Pinpoint the cell where the given text exists, returning its (x, y) midpoint coordinate. 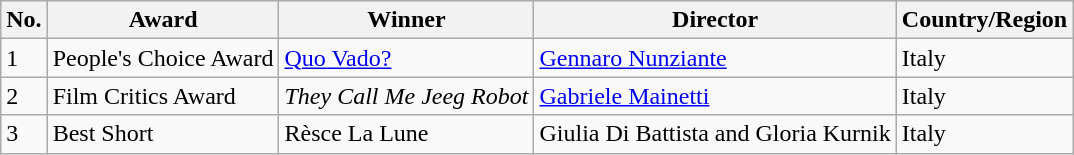
No. (24, 20)
Award (163, 20)
Gennaro Nunziante (715, 58)
Best Short (163, 134)
Gabriele Mainetti (715, 96)
Rèsce La Lune (406, 134)
Winner (406, 20)
3 (24, 134)
1 (24, 58)
They Call Me Jeeg Robot (406, 96)
Film Critics Award (163, 96)
People's Choice Award (163, 58)
Country/Region (984, 20)
Quo Vado? (406, 58)
Giulia Di Battista and Gloria Kurnik (715, 134)
Director (715, 20)
2 (24, 96)
